Scan for the cell matching the given text and deliver its (x, y) coordinate at center. 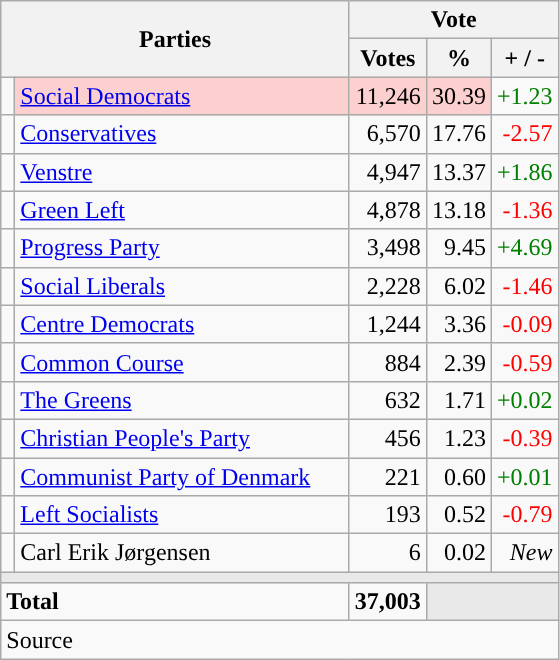
Votes (388, 58)
0.02 (458, 553)
3.36 (458, 324)
Social Liberals (182, 286)
Social Democrats (182, 96)
Communist Party of Denmark (182, 477)
6 (388, 553)
4,947 (388, 172)
0.52 (458, 515)
Source (280, 640)
456 (388, 438)
-0.09 (524, 324)
1.23 (458, 438)
Venstre (182, 172)
-1.36 (524, 210)
+4.69 (524, 248)
0.60 (458, 477)
Centre Democrats (182, 324)
3,498 (388, 248)
11,246 (388, 96)
221 (388, 477)
Left Socialists (182, 515)
+1.23 (524, 96)
-2.57 (524, 134)
193 (388, 515)
Total (176, 602)
632 (388, 400)
The Greens (182, 400)
Parties (176, 39)
Common Course (182, 362)
Conservatives (182, 134)
Vote (454, 20)
1.71 (458, 400)
+ / - (524, 58)
1,244 (388, 324)
4,878 (388, 210)
17.76 (458, 134)
37,003 (388, 602)
Christian People's Party (182, 438)
6.02 (458, 286)
-0.79 (524, 515)
6,570 (388, 134)
2,228 (388, 286)
13.18 (458, 210)
-1.46 (524, 286)
30.39 (458, 96)
884 (388, 362)
-0.59 (524, 362)
+1.86 (524, 172)
Progress Party (182, 248)
9.45 (458, 248)
+0.01 (524, 477)
Carl Erik Jørgensen (182, 553)
13.37 (458, 172)
New (524, 553)
+0.02 (524, 400)
2.39 (458, 362)
-0.39 (524, 438)
Green Left (182, 210)
% (458, 58)
